Capture the cell that displays the provided text and extract its [X, Y] central coordinate. 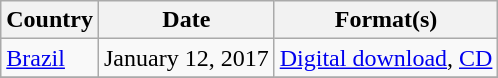
Country [50, 20]
January 12, 2017 [186, 58]
Digital download, CD [386, 58]
Brazil [50, 58]
Date [186, 20]
Format(s) [386, 20]
